Return (x, y) of the center of cell containing provided text 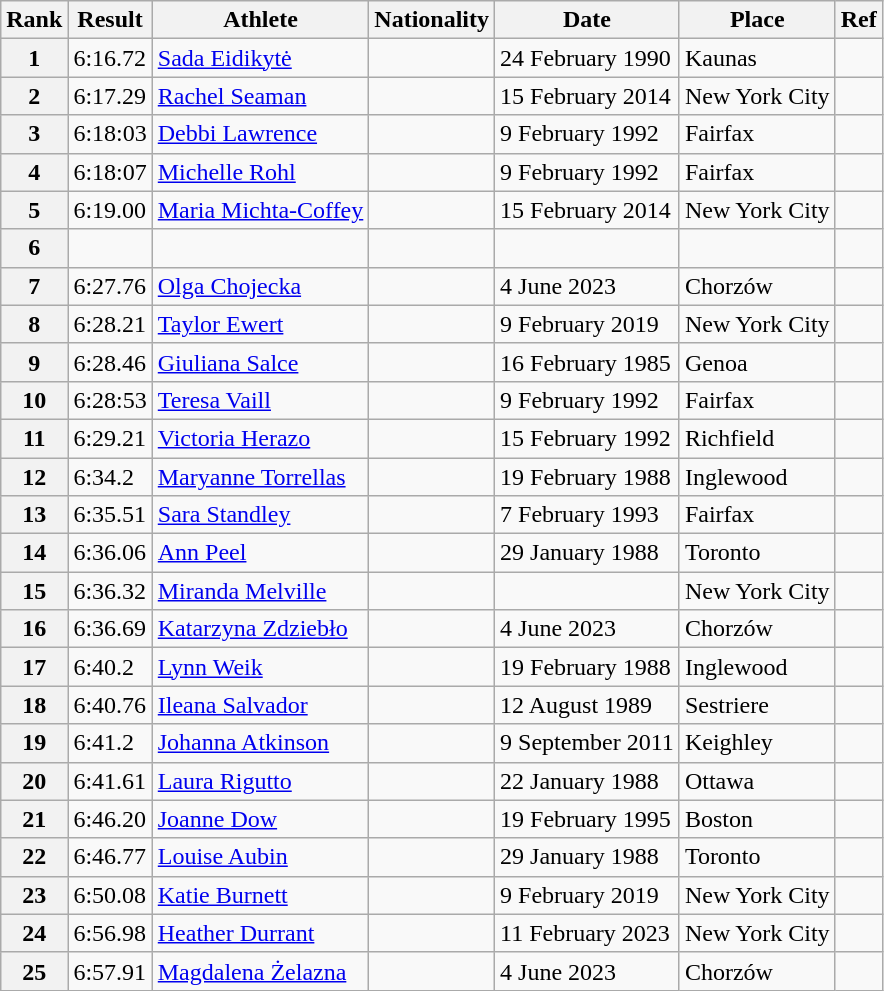
Kaunas (757, 58)
8 (34, 324)
25 (34, 971)
Debbi Lawrence (260, 134)
20 (34, 781)
14 (34, 553)
10 (34, 400)
6:50.08 (110, 895)
6:46.20 (110, 819)
6:29.21 (110, 438)
Louise Aubin (260, 857)
Lynn Weik (260, 667)
6:28.46 (110, 362)
6:36.32 (110, 591)
Miranda Melville (260, 591)
Johanna Atkinson (260, 743)
23 (34, 895)
15 February 1992 (588, 438)
9 September 2011 (588, 743)
7 February 1993 (588, 515)
15 (34, 591)
1 (34, 58)
6:40.76 (110, 705)
Taylor Ewert (260, 324)
6:18:07 (110, 172)
6:46.77 (110, 857)
18 (34, 705)
6:41.61 (110, 781)
Rachel Seaman (260, 96)
Result (110, 20)
6:56.98 (110, 933)
Magdalena Żelazna (260, 971)
Heather Durrant (260, 933)
4 (34, 172)
6:28.21 (110, 324)
6:36.06 (110, 553)
Place (757, 20)
3 (34, 134)
12 August 1989 (588, 705)
Laura Rigutto (260, 781)
Athlete (260, 20)
Date (588, 20)
6:17.29 (110, 96)
Olga Chojecka (260, 286)
Michelle Rohl (260, 172)
Sada Eidikytė (260, 58)
Keighley (757, 743)
6:27.76 (110, 286)
Teresa Vaill (260, 400)
22 January 1988 (588, 781)
16 (34, 629)
19 February 1995 (588, 819)
7 (34, 286)
24 (34, 933)
Ileana Salvador (260, 705)
12 (34, 477)
16 February 1985 (588, 362)
6:19.00 (110, 210)
2 (34, 96)
6:36.69 (110, 629)
Boston (757, 819)
6:57.91 (110, 971)
Ref (858, 20)
21 (34, 819)
Katie Burnett (260, 895)
Nationality (432, 20)
11 February 2023 (588, 933)
9 (34, 362)
Richfield (757, 438)
Maryanne Torrellas (260, 477)
6:16.72 (110, 58)
13 (34, 515)
Ottawa (757, 781)
Giuliana Salce (260, 362)
22 (34, 857)
Maria Michta-Coffey (260, 210)
Katarzyna Zdziebło (260, 629)
Joanne Dow (260, 819)
5 (34, 210)
6:18:03 (110, 134)
Sara Standley (260, 515)
6:40.2 (110, 667)
24 February 1990 (588, 58)
Victoria Herazo (260, 438)
6:41.2 (110, 743)
6:28:53 (110, 400)
6:34.2 (110, 477)
6:35.51 (110, 515)
19 (34, 743)
11 (34, 438)
17 (34, 667)
Rank (34, 20)
6 (34, 248)
Ann Peel (260, 553)
Genoa (757, 362)
Sestriere (757, 705)
